Scan for the cell matching the given text and deliver its (x, y) coordinate at center. 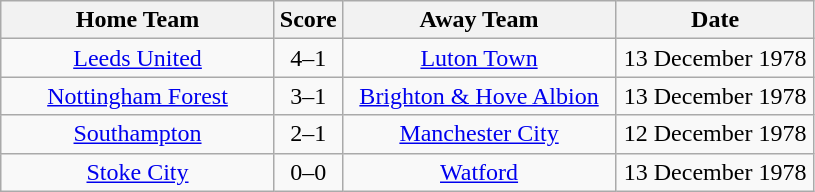
Luton Town (479, 58)
0–0 (308, 172)
2–1 (308, 134)
Away Team (479, 20)
3–1 (308, 96)
Brighton & Hove Albion (479, 96)
Southampton (138, 134)
Leeds United (138, 58)
Nottingham Forest (138, 96)
Score (308, 20)
12 December 1978 (716, 134)
Stoke City (138, 172)
Date (716, 20)
4–1 (308, 58)
Watford (479, 172)
Home Team (138, 20)
Manchester City (479, 134)
